For the text-containing cell, return its midpoint in [x, y] coordinate format. 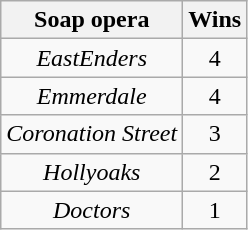
Doctors [92, 210]
1 [215, 210]
Soap opera [92, 20]
Hollyoaks [92, 172]
EastEnders [92, 58]
2 [215, 172]
Emmerdale [92, 96]
Coronation Street [92, 134]
3 [215, 134]
Wins [215, 20]
